Pinpoint the cell where the given text exists, returning its (x, y) midpoint coordinate. 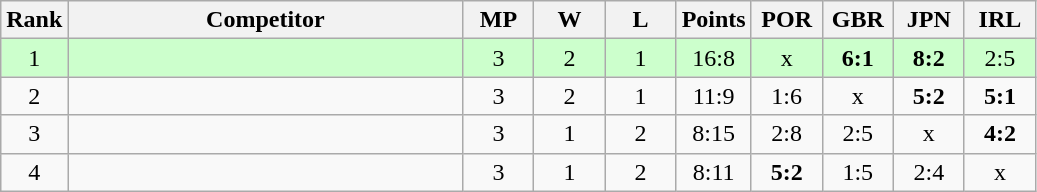
4:2 (1000, 134)
IRL (1000, 20)
W (570, 20)
L (640, 20)
16:8 (714, 58)
6:1 (858, 58)
JPN (928, 20)
8:11 (714, 172)
POR (786, 20)
1:5 (858, 172)
GBR (858, 20)
Competitor (266, 20)
4 (34, 172)
8:2 (928, 58)
5:1 (1000, 96)
MP (498, 20)
1:6 (786, 96)
Rank (34, 20)
8:15 (714, 134)
2:8 (786, 134)
2:4 (928, 172)
Points (714, 20)
11:9 (714, 96)
